From the cell containing the given text, extract its center point as [x, y] coordinate. 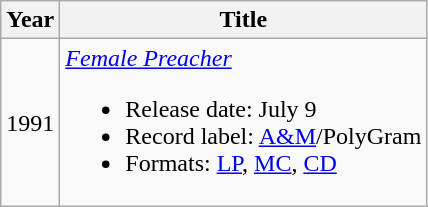
Title [244, 20]
1991 [30, 122]
Female PreacherRelease date: July 9Record label: A&M/PolyGramFormats: LP, MC, CD [244, 122]
Year [30, 20]
